Search for the cell housing the specified text and yield its [X, Y] center coordinate. 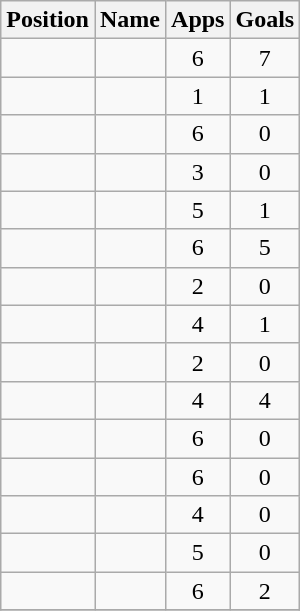
3 [198, 172]
Apps [198, 20]
7 [265, 58]
Name [130, 20]
Position [48, 20]
Goals [265, 20]
